Provide the (x, y) coordinate of the cell's center where the given text is located.  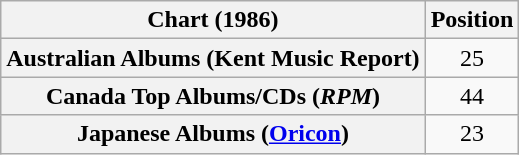
Japanese Albums (Oricon) (213, 134)
Chart (1986) (213, 20)
25 (472, 58)
Australian Albums (Kent Music Report) (213, 58)
44 (472, 96)
Position (472, 20)
23 (472, 134)
Canada Top Albums/CDs (RPM) (213, 96)
